Search for the cell housing the specified text and yield its (x, y) center coordinate. 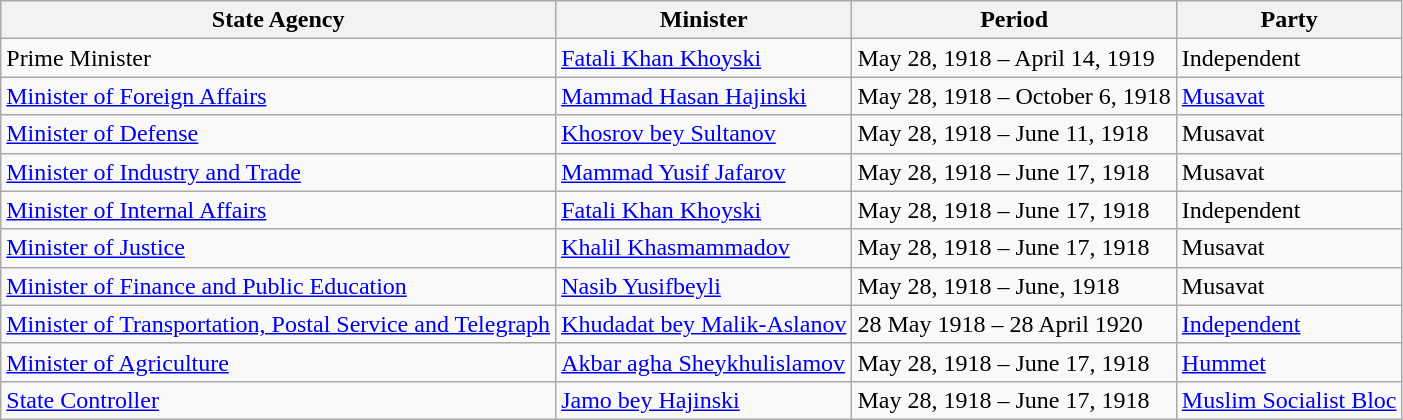
Minister of Justice (278, 248)
Khudadat bey Malik-Aslanov (704, 324)
May 28, 1918 – October 6, 1918 (1014, 96)
Mammad Yusif Jafarov (704, 172)
Akbar agha Sheykhulislamov (704, 362)
Hummet (1289, 362)
Prime Minister (278, 58)
Khosrov bey Sultanov (704, 134)
Nasib Yusifbeyli (704, 286)
Minister of Industry and Trade (278, 172)
Minister of Transportation, Postal Service and Telegraph (278, 324)
Minister of Defense (278, 134)
Minister (704, 20)
Minister of Foreign Affairs (278, 96)
Minister of Internal Affairs (278, 210)
May 28, 1918 – June, 1918 (1014, 286)
Muslim Socialist Bloc (1289, 400)
Khalil Khasmammadov (704, 248)
Mammad Hasan Hajinski (704, 96)
May 28, 1918 – April 14, 1919 (1014, 58)
State Agency (278, 20)
Minister of Finance and Public Education (278, 286)
Party (1289, 20)
Minister of Agriculture (278, 362)
Jamo bey Hajinski (704, 400)
May 28, 1918 – June 11, 1918 (1014, 134)
Period (1014, 20)
28 May 1918 – 28 April 1920 (1014, 324)
State Controller (278, 400)
